Search for the cell housing the specified text and yield its [x, y] center coordinate. 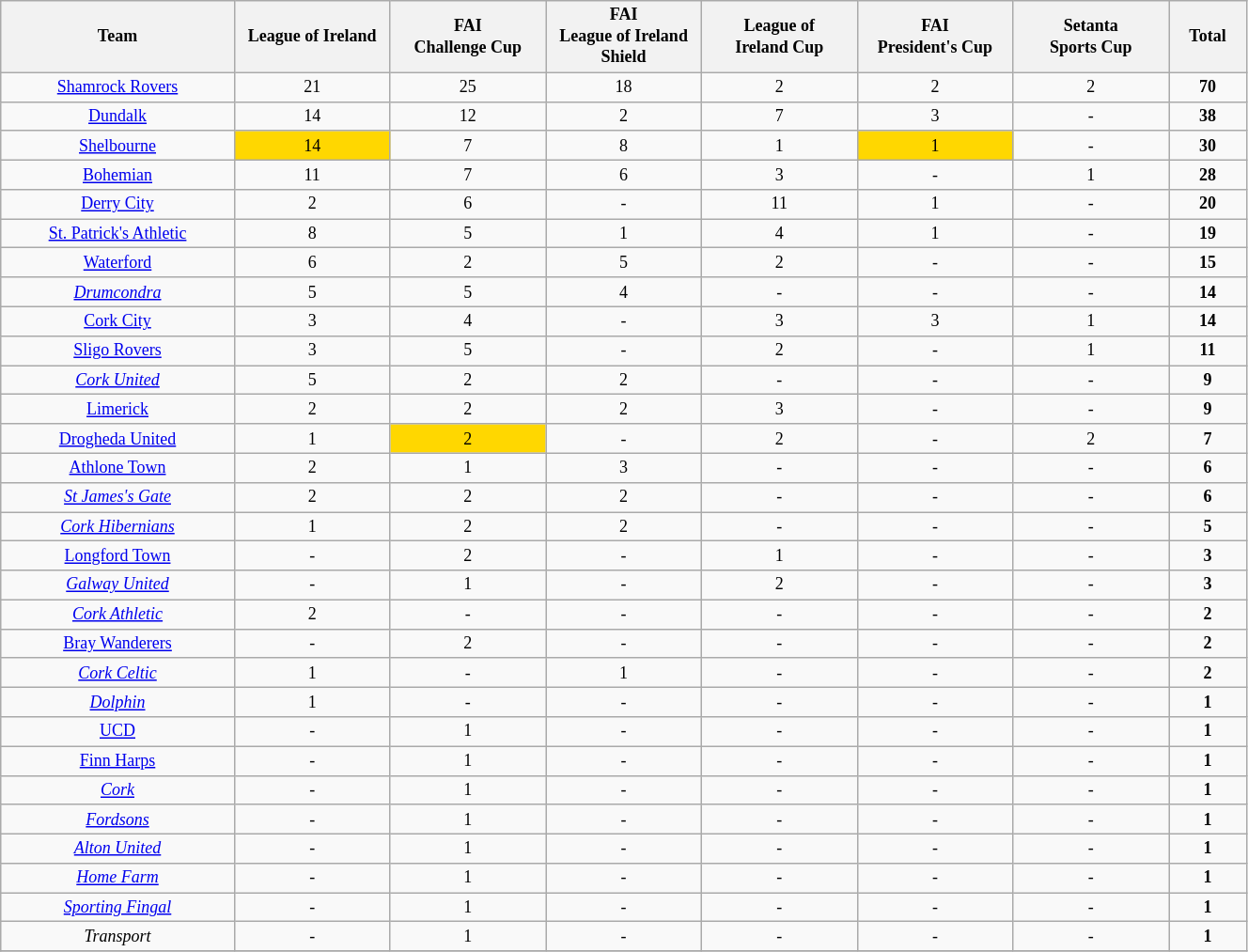
Cork Celtic [118, 673]
20 [1209, 205]
38 [1209, 117]
Drumcondra [118, 291]
Longford Town [118, 556]
28 [1209, 175]
Derry City [118, 205]
Sporting Fingal [118, 908]
Transport [118, 936]
30 [1209, 145]
Cork United [118, 380]
15 [1209, 263]
Finn Harps [118, 761]
Home Farm [118, 878]
Bohemian [118, 175]
19 [1209, 233]
Cork City [118, 321]
FAI Challenge Cup [468, 37]
Cork Athletic [118, 615]
Sligo Rovers [118, 350]
League of Ireland [312, 37]
Drogheda United [118, 438]
Fordsons [118, 819]
FAI President's Cup [935, 37]
Setanta Sports Cup [1091, 37]
Bray Wanderers [118, 643]
UCD [118, 731]
21 [312, 86]
FAI League of Ireland Shield [624, 37]
70 [1209, 86]
25 [468, 86]
League of Ireland Cup [779, 37]
Shamrock Rovers [118, 86]
Galway United [118, 585]
Cork Hibernians [118, 526]
Alton United [118, 848]
St James's Gate [118, 496]
St. Patrick's Athletic [118, 233]
Waterford [118, 263]
Dolphin [118, 703]
Team [118, 37]
Dundalk [118, 117]
Cork [118, 789]
Total [1209, 37]
18 [624, 86]
Limerick [118, 410]
12 [468, 117]
Shelbourne [118, 145]
Athlone Town [118, 468]
